Identify which cell holds the provided text, then report its [x, y] central coordinate. 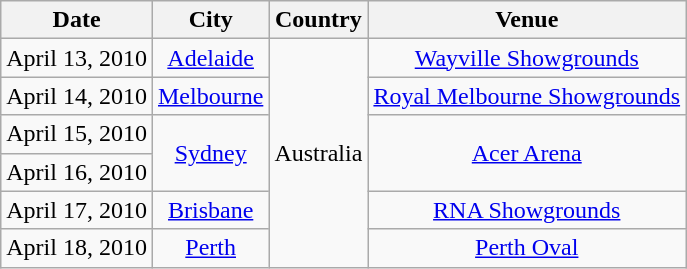
Royal Melbourne Showgrounds [527, 96]
Adelaide [210, 58]
Melbourne [210, 96]
April 15, 2010 [77, 134]
Date [77, 20]
Wayville Showgrounds [527, 58]
April 16, 2010 [77, 172]
April 18, 2010 [77, 248]
Sydney [210, 153]
Country [318, 20]
Australia [318, 153]
Venue [527, 20]
Brisbane [210, 210]
Perth [210, 248]
Perth Oval [527, 248]
Acer Arena [527, 153]
April 13, 2010 [77, 58]
RNA Showgrounds [527, 210]
City [210, 20]
April 14, 2010 [77, 96]
April 17, 2010 [77, 210]
